Return (x, y) of the center of cell containing provided text 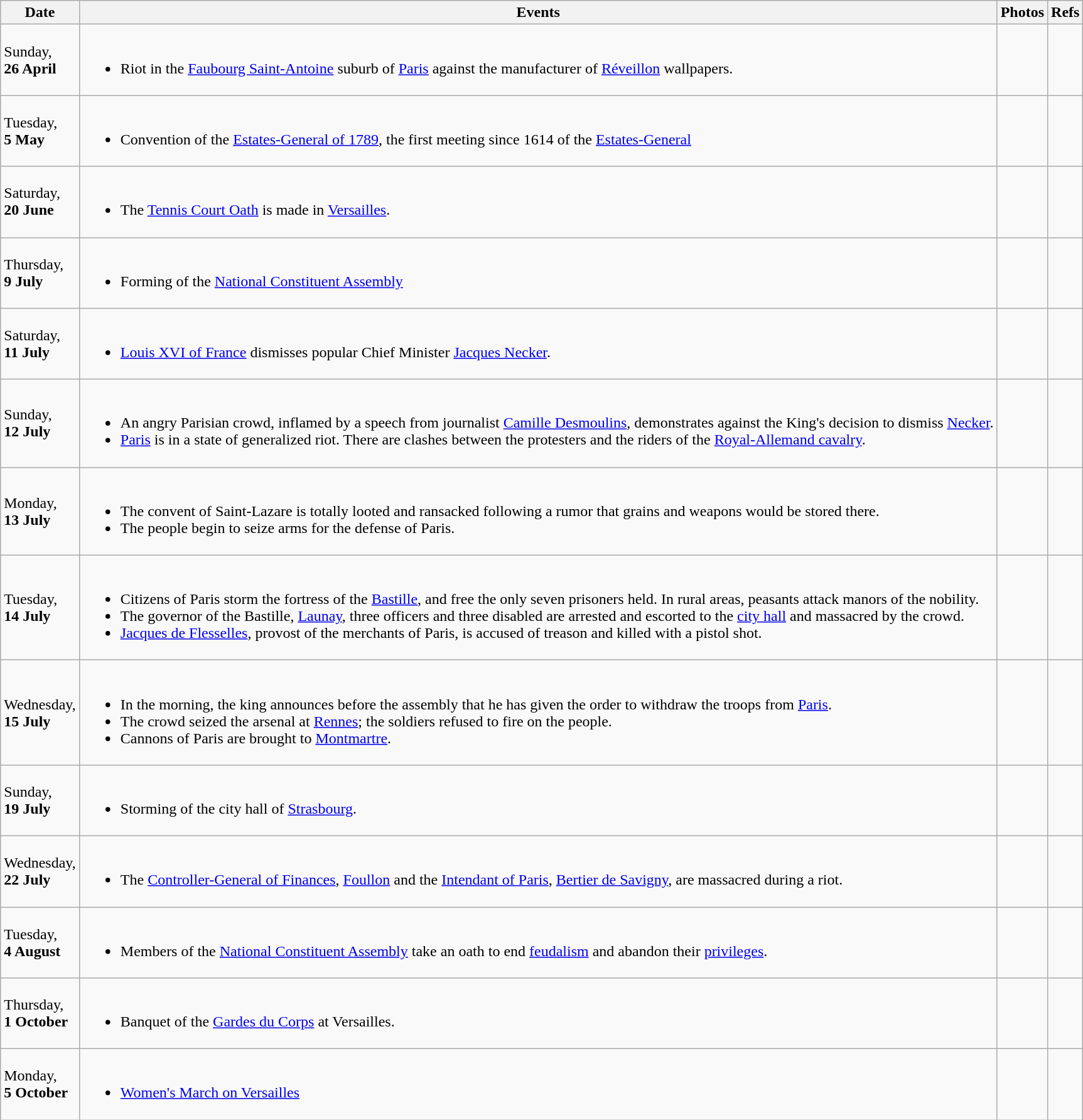
Convention of the Estates-General of 1789, the first meeting since 1614 of the Estates-General (538, 131)
Wednesday, 22 July (40, 871)
Photos (1022, 13)
Monday, 13 July (40, 511)
Tuesday, 5 May (40, 131)
Wednesday, 15 July (40, 712)
Sunday, 12 July (40, 423)
Louis XVI of France dismisses popular Chief Minister Jacques Necker. (538, 344)
Sunday, 19 July (40, 800)
Saturday, 11 July (40, 344)
Thursday, 1 October (40, 1013)
Members of the National Constituent Assembly take an oath to end feudalism and abandon their privileges. (538, 942)
Refs (1065, 13)
Sunday, 26 April (40, 60)
Events (538, 13)
Forming of the National Constituent Assembly (538, 272)
Storming of the city hall of Strasbourg. (538, 800)
Monday, 5 October (40, 1085)
Banquet of the Gardes du Corps at Versailles. (538, 1013)
Women's March on Versailles (538, 1085)
Tuesday, 14 July (40, 608)
The Tennis Court Oath is made in Versailles. (538, 202)
Saturday, 20 June (40, 202)
Thursday, 9 July (40, 272)
Date (40, 13)
Tuesday, 4 August (40, 942)
The Controller-General of Finances, Foullon and the Intendant of Paris, Bertier de Savigny, are massacred during a riot. (538, 871)
Riot in the Faubourg Saint-Antoine suburb of Paris against the manufacturer of Réveillon wallpapers. (538, 60)
